Capture the cell that displays the provided text and extract its (x, y) central coordinate. 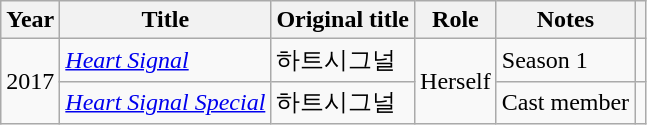
Notes (565, 20)
Role (456, 20)
Heart Signal Special (166, 102)
Heart Signal (166, 60)
2017 (30, 82)
Title (166, 20)
Season 1 (565, 60)
Cast member (565, 102)
Year (30, 20)
Original title (343, 20)
Herself (456, 82)
